For the text-containing cell, return its midpoint in [X, Y] coordinate format. 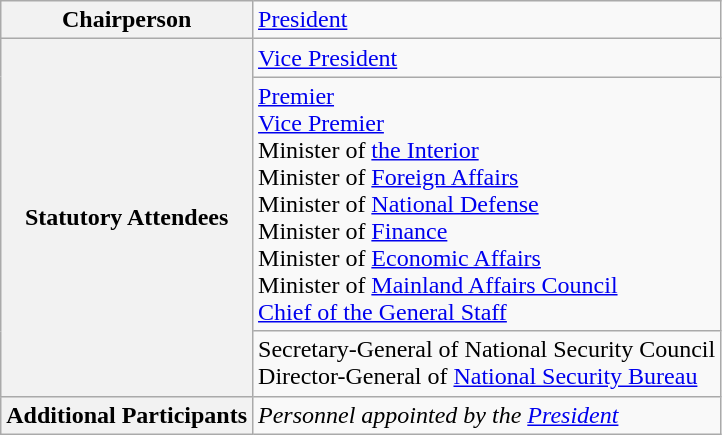
Chairperson [127, 20]
President [487, 20]
Additional Participants [127, 415]
Personnel appointed by the President [487, 415]
Statutory Attendees [127, 218]
Vice President [487, 58]
Secretary-General of National Security CouncilDirector-General of National Security Bureau [487, 364]
